From the cell containing the given text, extract its center point as [X, Y] coordinate. 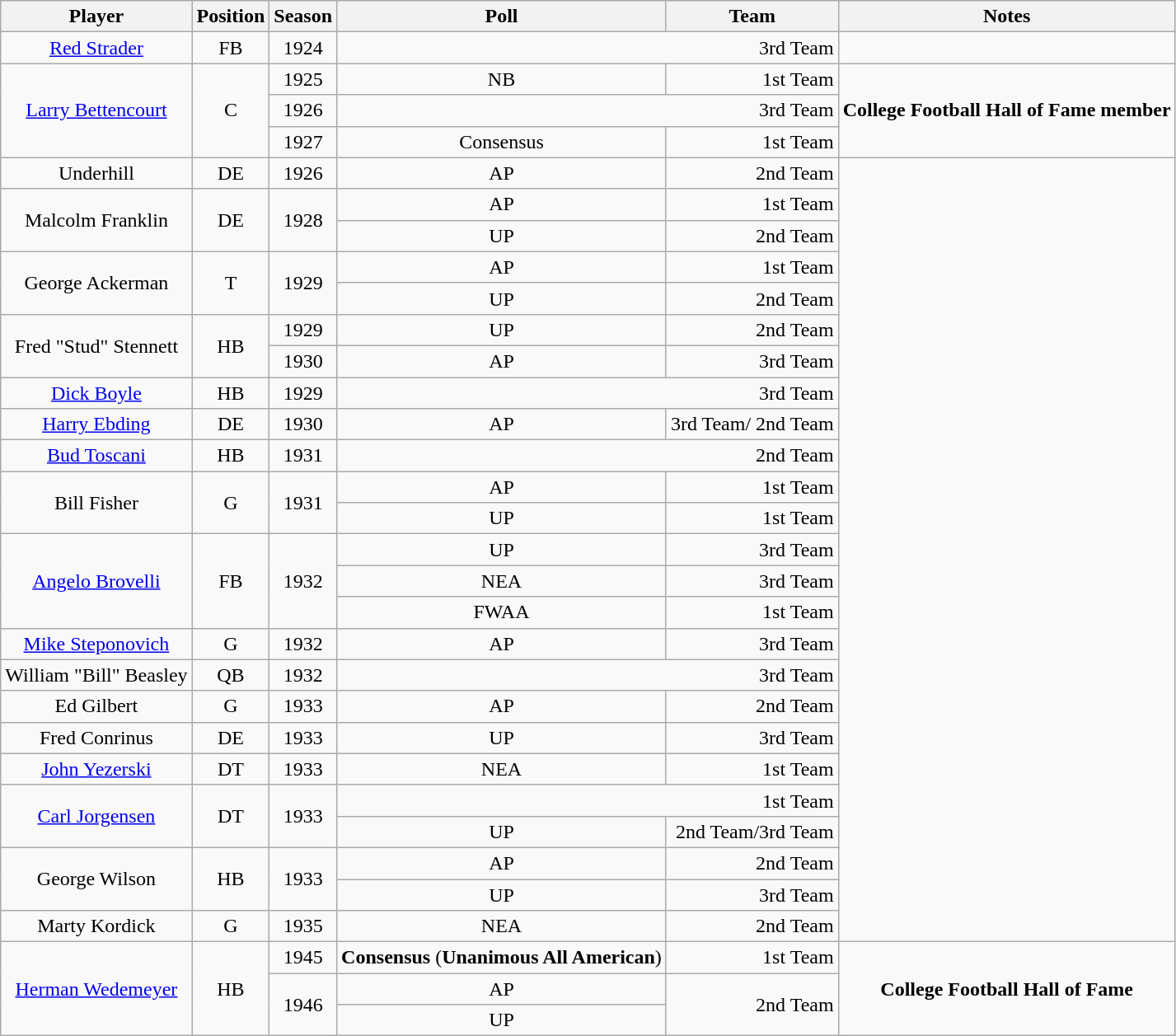
George Wilson [96, 879]
FWAA [502, 612]
Bud Toscani [96, 456]
C [231, 110]
Red Strader [96, 48]
Angelo Brovelli [96, 581]
Marty Kordick [96, 926]
Consensus (Unanimous All American) [502, 958]
1928 [303, 220]
Season [303, 16]
1925 [303, 79]
1927 [303, 142]
Player [96, 16]
Fred Conrinus [96, 738]
William "Bill" Beasley [96, 675]
Team [752, 16]
1924 [303, 48]
1945 [303, 958]
NB [502, 79]
College Football Hall of Fame member [1007, 110]
Mike Steponovich [96, 644]
Malcolm Franklin [96, 220]
QB [231, 675]
1935 [303, 926]
Carl Jorgensen [96, 816]
John Yezerski [96, 769]
Ed Gilbert [96, 706]
Consensus [502, 142]
1946 [303, 1005]
College Football Hall of Fame [1007, 989]
Harry Ebding [96, 424]
2nd Team/3rd Team [752, 832]
Notes [1007, 16]
Larry Bettencourt [96, 110]
Position [231, 16]
T [231, 283]
Underhill [96, 173]
Herman Wedemeyer [96, 989]
Fred "Stud" Stennett [96, 345]
Bill Fisher [96, 503]
3rd Team/ 2nd Team [752, 424]
George Ackerman [96, 283]
Poll [502, 16]
Dick Boyle [96, 393]
